Scan for the cell matching the given text and deliver its (X, Y) coordinate at center. 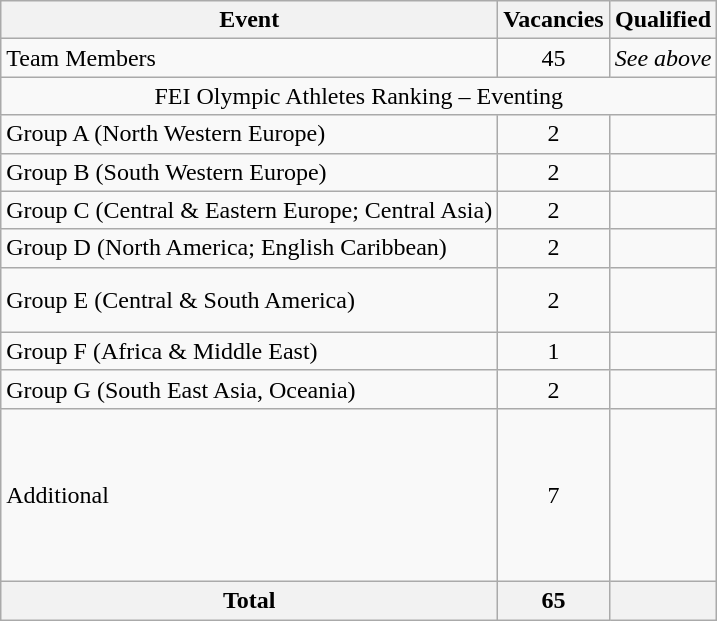
Qualified (663, 20)
Group E (Central & South America) (250, 300)
Team Members (250, 58)
See above (663, 58)
45 (554, 58)
Group G (South East Asia, Oceania) (250, 389)
65 (554, 600)
FEI Olympic Athletes Ranking – Eventing (359, 96)
1 (554, 351)
Vacancies (554, 20)
7 (554, 494)
Group F (Africa & Middle East) (250, 351)
Event (250, 20)
Group B (South Western Europe) (250, 172)
Total (250, 600)
Group D (North America; English Caribbean) (250, 248)
Additional (250, 494)
Group A (North Western Europe) (250, 134)
Group C (Central & Eastern Europe; Central Asia) (250, 210)
